Provide the [X, Y] coordinate of the cell's center where the given text is located.  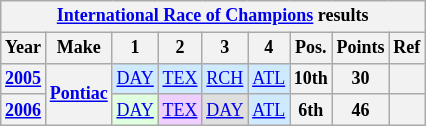
4 [269, 48]
1 [135, 48]
10th [312, 78]
Points [360, 48]
Pos. [312, 48]
46 [360, 110]
Make [78, 48]
6th [312, 110]
30 [360, 78]
3 [225, 48]
Year [24, 48]
2 [180, 48]
RCH [225, 78]
2006 [24, 110]
Pontiac [78, 94]
International Race of Champions results [213, 16]
2005 [24, 78]
Ref [407, 48]
